Identify which cell holds the provided text, then report its [x, y] central coordinate. 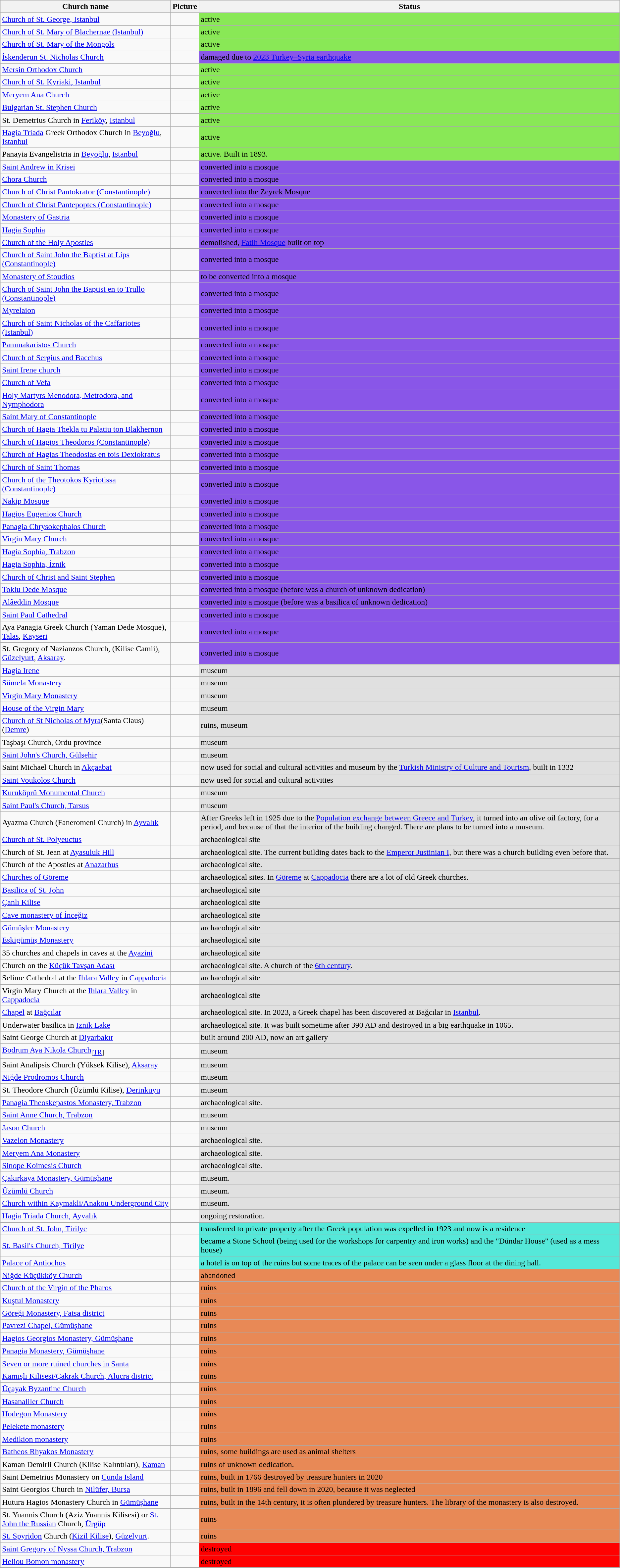
Niğde Prodromos Church [85, 1077]
Church of Hagia Thekla tu Palatiu ton Blakhernon [85, 429]
Seven or more ruined churches in Santa [85, 1363]
Hagia Sophia [85, 230]
Saint Michael Church in Akçaabat [85, 767]
Church of Saint John the Baptist at Lips (Constantinople) [85, 260]
Church of the Virgin of the Pharos [85, 1288]
Hagia Sophia, Trabzon [85, 552]
Saint Analipsis Church (Yüksek Kilise), Aksaray [85, 1065]
Saint Voukolos Church [85, 780]
Church of Saint John the Baptist en to Trullo (Constantinople) [85, 293]
Church of St. Jean at Ayasuluk Hill [85, 852]
Underwater basilica in Iznik Lake [85, 1025]
to be converted into a mosque [409, 276]
Alâeddin Mosque [85, 602]
Saint John's Church, Gülşehir [85, 755]
Saint Anne Church, Trabzon [85, 1115]
Palace of Antiochos [85, 1263]
Church of St. John, Tirilye [85, 1229]
Meryem Ana Church [85, 95]
Saint George Church at Diyarbakır [85, 1037]
Heliou Bomon monastery [85, 1561]
Churches of Göreme [85, 877]
Jason Church [85, 1128]
St. Spyridon Church (Kizil Kilise), Güzelyurt. [85, 1536]
Saint Paul's Church, Tarsus [85, 805]
converted into a mosque (before was a basilica of unknown dedication) [409, 602]
Hasanaliler Church [85, 1401]
Medikion monastery [85, 1439]
Monastery of Gastria [85, 217]
Church of St. Mary of Blachernae (Istanbul) [85, 32]
Church of Vefa [85, 382]
Sinope Koimesis Church [85, 1165]
Nakip Mosque [85, 501]
archaeological sites. In Göreme at Cappadocia there are a lot of old Greek churches. [409, 877]
Church of Christ and Saint Stephen [85, 577]
Picture [185, 7]
Hutura Hagios Monastery Church in Gümüşhane [85, 1502]
Chapel at Bağcılar [85, 1012]
Üzümlü Church [85, 1191]
Ayazma Church (Faneromeni Church) in Ayvalık [85, 822]
Church of Hagias Theodosias en tois Dexiokratus [85, 455]
Hagios Georgios Monastery, Gümüşhane [85, 1338]
ruins, built in 1896 and fell down in 2020, because it was neglected [409, 1490]
Kaman Demirli Church (Kilise Kalıntıları), Kaman [85, 1464]
Church of St. Mary of the Mongols [85, 44]
Kuruköprü Monumental Church [85, 793]
Pammakaristos Church [85, 345]
Church within Kaymakli/Anakou Underground City [85, 1203]
St. Demetrius Church in Feriköy, Istanbul [85, 120]
Eskigümüş Monastery [85, 940]
Virgin Mary Church [85, 539]
Selime Cathedral at the Ihlara Valley in Cappadocia [85, 978]
became a Stone School (being used for the workshops for carpentry and iron works) and the "Dündar House" (used as a mess house) [409, 1246]
now used for social and cultural activities and museum by the Turkish Ministry of Culture and Tourism, built in 1332 [409, 767]
Church of the Apostles at Anazarbus [85, 865]
archaeological site. A church of the 6th century. [409, 965]
St. Basil's Church, Tirilye [85, 1246]
Panagia Theoskepastos Monastery, Trabzon [85, 1102]
Church of Sergius and Bacchus [85, 357]
Hodegon Monastery [85, 1414]
St. Theodore Church (Üzümlü Kilise), Derinkuyu [85, 1090]
Saint Demetrius Monastery on Cunda Island [85, 1477]
Church of the Holy Apostles [85, 242]
Saint Andrew in Krisei [85, 167]
Church of Hagios Theodoros (Constantinople) [85, 442]
Üçayak Byzantine Church [85, 1389]
Saint Gregory of Nyssa Church, Trabzon [85, 1549]
archaeological site. It was built sometime after 390 AD and destroyed in a big earthquake in 1065. [409, 1025]
Saint Irene church [85, 370]
damaged due to 2023 Turkey–Syria earthquake [409, 57]
Pavrezi Chapel, Gümüşhane [85, 1326]
Church name [85, 7]
St. Gregory of Nazianzos Church, (Kilise Camii), Güzelyurt, Aksaray. [85, 654]
35 churches and chapels in caves at the Ayazini [85, 953]
abandoned [409, 1275]
Myrelaion [85, 311]
Kuştul Monastery [85, 1300]
Bodrum Aya Nikola Church[TR] [85, 1051]
Status [409, 7]
Taşbaşı Church, Ordu province [85, 742]
Hagia Triada Greek Orthodox Church in Beyoğlu, Istanbul [85, 137]
Çanlı Kilise [85, 903]
now used for social and cultural activities [409, 780]
Basilica of St. John [85, 890]
Sümela Monastery [85, 683]
Mersin Orthodox Church [85, 70]
ruins of unknown dedication. [409, 1464]
demolished, Fatih Mosque built on top [409, 242]
ruins, built in the 14th century, it is often plundered by treasure hunters. The library of the monastery is also destroyed. [409, 1502]
Hagia Sophia, İznik [85, 564]
Chora Church [85, 179]
Pelekete monastery [85, 1427]
a hotel is on top of the ruins but some traces of the palace can be seen under a glass floor at the dining hall. [409, 1263]
Monastery of Stoudios [85, 276]
Meryem Ana Monastery [85, 1153]
converted into a mosque (before was a church of unknown dedication) [409, 589]
ongoing restoration. [409, 1216]
Batheos Rhyakos Monastery [85, 1452]
Saint Paul Cathedral [85, 615]
Church of the Theotokos Kyriotissa (Constantinople) [85, 484]
active. Built in 1893. [409, 154]
ruins, some buildings are used as animal shelters [409, 1452]
Church of St. Kyriaki, Istanbul [85, 82]
ruins, built in 1766 destroyed by treasure hunters in 2020 [409, 1477]
Vazelon Monastery [85, 1140]
Hagia Irene [85, 670]
Virgin Mary Monastery [85, 696]
Hagios Eugenios Church [85, 514]
Kamışlı Kilisesi/Çakrak Church, Alucra district [85, 1376]
Holy Martyrs Menodora, Metrodora, and Nymphodora [85, 399]
Saint Mary of Constantinople [85, 417]
Toklu Dede Mosque [85, 589]
archaeological site. In 2023, a Greek chapel has been discovered at Bağcılar in Istanbul. [409, 1012]
Church of Saint Nicholas of the Caffariotes (Istanbul) [85, 328]
St. Yuannis Church (Aziz Yuannis Kilisesi) or St. John the Russian Church, Ürgüp [85, 1519]
Bulgarian St. Stephen Church [85, 107]
Panayia Evangelistria in Beyoğlu, Istanbul [85, 154]
House of the Virgin Mary [85, 708]
Church of St. Polyeuctus [85, 839]
İskenderun St. Nicholas Church [85, 57]
Church of Saint Thomas [85, 467]
Hagia Triada Church, Ayvalık [85, 1216]
Aya Panagia Greek Church (Yaman Dede Mosque), Talas, Kayseri [85, 632]
built around 200 AD, now an art gallery [409, 1037]
Cave monastery of İnceğiz [85, 915]
Saint Georgios Church in Nilüfer, Bursa [85, 1490]
Panagia Monastery, Gümüşhane [85, 1351]
converted into the Zeyrek Mosque [409, 192]
Panagia Chrysokephalos Church [85, 526]
transferred to private property after the Greek population was expelled in 1923 and now is a residence [409, 1229]
Church of St Nicholas of Myra(Santa Claus) (Demre) [85, 725]
archaeological site. The current building dates back to the Emperor Justinian I, but there was a church building even before that. [409, 852]
Göreği Monastery, Fatsa district [85, 1313]
Church on the Küçük Tavşan Adası [85, 965]
Church of Christ Pantokrator (Constantinople) [85, 192]
Niğde Küçükköy Church [85, 1275]
Virgin Mary Church at the Ihlara Valley in Cappadocia [85, 995]
Çakırkaya Monastery, Gümüşhane [85, 1178]
ruins, museum [409, 725]
Church of St. George, Istanbul [85, 19]
Gümüşler Monastery [85, 928]
Church of Christ Pantepoptes (Constantinople) [85, 205]
